From the cell containing the given text, extract its center point as (x, y) coordinate. 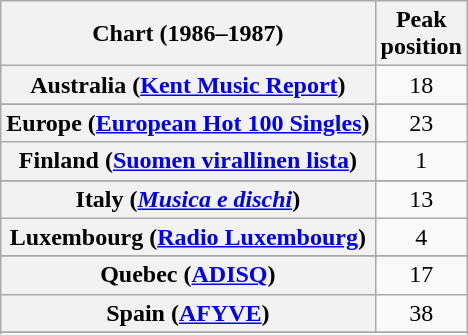
Italy (Musica e dischi) (188, 199)
Chart (1986–1987) (188, 34)
Quebec (ADISQ) (188, 275)
Europe (European Hot 100 Singles) (188, 123)
17 (421, 275)
Luxembourg (Radio Luxembourg) (188, 237)
1 (421, 161)
Peakposition (421, 34)
4 (421, 237)
23 (421, 123)
Australia (Kent Music Report) (188, 85)
13 (421, 199)
38 (421, 313)
Finland (Suomen virallinen lista) (188, 161)
Spain (AFYVE) (188, 313)
18 (421, 85)
